Output the [x, y] coordinate of the center of the cell containing the given text.  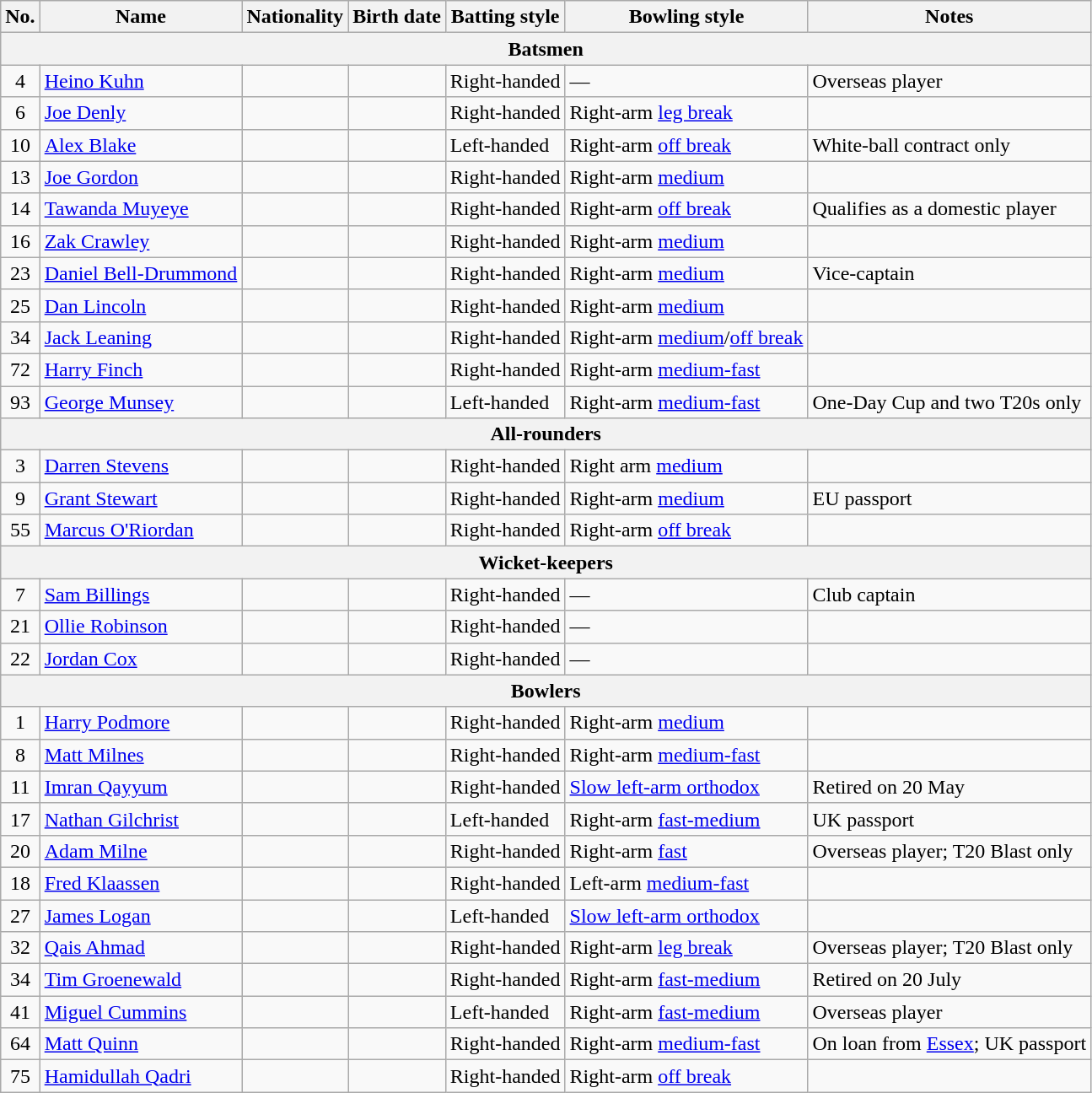
1 [20, 723]
27 [20, 915]
Tawanda Muyeye [141, 209]
Imran Qayyum [141, 787]
Harry Podmore [141, 723]
Jack Leaning [141, 337]
Dan Lincoln [141, 305]
20 [20, 851]
Name [141, 17]
UK passport [949, 819]
Grant Stewart [141, 498]
Wicket-keepers [546, 563]
17 [20, 819]
Right arm medium [686, 466]
Jordan Cox [141, 659]
9 [20, 498]
All-rounders [546, 434]
93 [20, 402]
Left-arm medium-fast [686, 883]
Heino Kuhn [141, 81]
Fred Klaassen [141, 883]
Matt Quinn [141, 1044]
Tim Groenewald [141, 980]
11 [20, 787]
Bowlers [546, 691]
Joe Gordon [141, 177]
18 [20, 883]
4 [20, 81]
55 [20, 530]
Sam Billings [141, 595]
EU passport [949, 498]
Joe Denly [141, 113]
Right-arm fast [686, 851]
6 [20, 113]
75 [20, 1076]
Retired on 20 July [949, 980]
Hamidullah Qadri [141, 1076]
3 [20, 466]
Ollie Robinson [141, 627]
72 [20, 369]
Adam Milne [141, 851]
Qualifies as a domestic player [949, 209]
Batsmen [546, 49]
Batting style [505, 17]
Daniel Bell-Drummond [141, 273]
Marcus O'Riordan [141, 530]
16 [20, 241]
Harry Finch [141, 369]
64 [20, 1044]
41 [20, 1012]
Zak Crawley [141, 241]
Bowling style [686, 17]
Birth date [397, 17]
25 [20, 305]
No. [20, 17]
21 [20, 627]
32 [20, 948]
Nationality [295, 17]
Nathan Gilchrist [141, 819]
George Munsey [141, 402]
Qais Ahmad [141, 948]
Right-arm medium/off break [686, 337]
Club captain [949, 595]
14 [20, 209]
White-ball contract only [949, 145]
Miguel Cummins [141, 1012]
13 [20, 177]
Matt Milnes [141, 755]
23 [20, 273]
Notes [949, 17]
10 [20, 145]
8 [20, 755]
Darren Stevens [141, 466]
Vice-captain [949, 273]
On loan from Essex; UK passport [949, 1044]
One-Day Cup and two T20s only [949, 402]
James Logan [141, 915]
Retired on 20 May [949, 787]
Alex Blake [141, 145]
7 [20, 595]
22 [20, 659]
